Output the [x, y] coordinate of the center of the cell containing the given text.  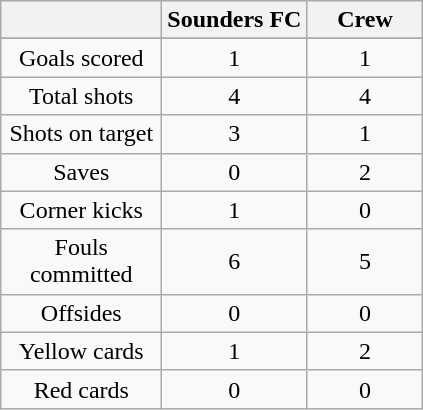
3 [234, 134]
Fouls committed [82, 262]
Goals scored [82, 58]
Crew [365, 20]
Red cards [82, 389]
5 [365, 262]
Saves [82, 172]
Corner kicks [82, 210]
Shots on target [82, 134]
Sounders FC [234, 20]
Total shots [82, 96]
Offsides [82, 313]
6 [234, 262]
Yellow cards [82, 351]
